Output the (X, Y) coordinate of the center of the cell containing the given text.  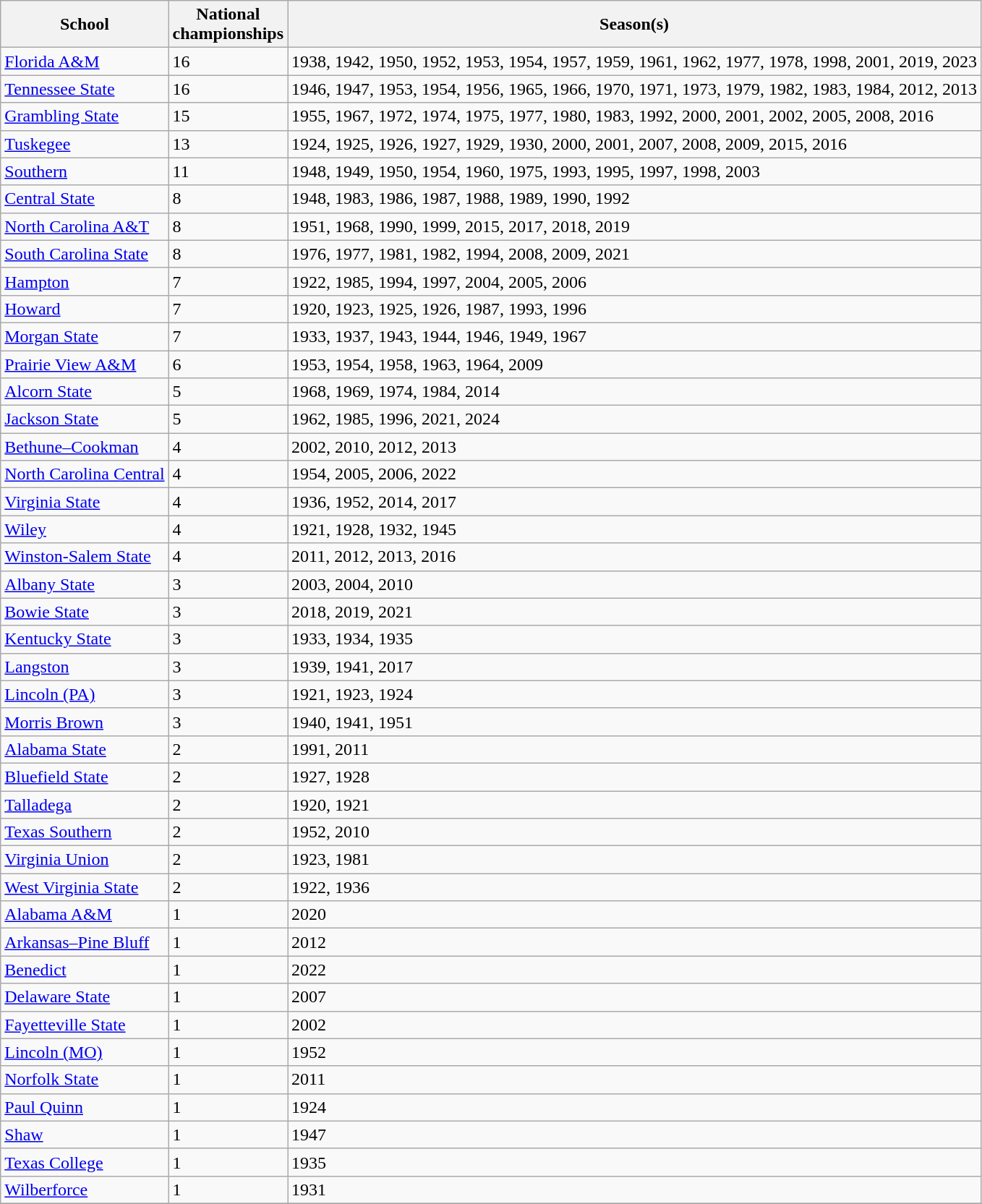
Fayetteville State (85, 1025)
1923, 1981 (635, 860)
National championships (228, 25)
Paul Quinn (85, 1107)
2011, 2012, 2013, 2016 (635, 557)
Central State (85, 199)
Shaw (85, 1135)
Virginia Union (85, 860)
Lincoln (PA) (85, 694)
1939, 1941, 2017 (635, 667)
Kentucky State (85, 639)
Arkansas–Pine Bluff (85, 942)
Prairie View A&M (85, 364)
South Carolina State (85, 254)
2020 (635, 915)
Tuskegee (85, 144)
1922, 1936 (635, 887)
Grambling State (85, 116)
1954, 2005, 2006, 2022 (635, 474)
Bowie State (85, 612)
Langston (85, 667)
6 (228, 364)
Bluefield State (85, 777)
1933, 1937, 1943, 1944, 1946, 1949, 1967 (635, 336)
Virginia State (85, 502)
15 (228, 116)
1948, 1983, 1986, 1987, 1988, 1989, 1990, 1992 (635, 199)
1920, 1921 (635, 805)
1946, 1947, 1953, 1954, 1956, 1965, 1966, 1970, 1971, 1973, 1979, 1982, 1983, 1984, 2012, 2013 (635, 89)
1931 (635, 1190)
Talladega (85, 805)
11 (228, 171)
2002, 2010, 2012, 2013 (635, 447)
Wiley (85, 529)
1924 (635, 1107)
1948, 1949, 1950, 1954, 1960, 1975, 1993, 1995, 1997, 1998, 2003 (635, 171)
1955, 1967, 1972, 1974, 1975, 1977, 1980, 1983, 1992, 2000, 2001, 2002, 2005, 2008, 2016 (635, 116)
Tennessee State (85, 89)
1938, 1942, 1950, 1952, 1953, 1954, 1957, 1959, 1961, 1962, 1977, 1978, 1998, 2001, 2019, 2023 (635, 61)
13 (228, 144)
1920, 1923, 1925, 1926, 1987, 1993, 1996 (635, 309)
1976, 1977, 1981, 1982, 1994, 2008, 2009, 2021 (635, 254)
2012 (635, 942)
Texas Southern (85, 832)
Howard (85, 309)
1951, 1968, 1990, 1999, 2015, 2017, 2018, 2019 (635, 226)
1927, 1928 (635, 777)
Alcorn State (85, 392)
1953, 1954, 1958, 1963, 1964, 2009 (635, 364)
1940, 1941, 1951 (635, 722)
Albany State (85, 584)
Jackson State (85, 419)
Alabama A&M (85, 915)
1933, 1934, 1935 (635, 639)
2022 (635, 970)
1921, 1923, 1924 (635, 694)
1935 (635, 1162)
Morris Brown (85, 722)
Alabama State (85, 749)
2018, 2019, 2021 (635, 612)
North Carolina Central (85, 474)
Bethune–Cookman (85, 447)
Norfolk State (85, 1080)
1991, 2011 (635, 749)
North Carolina A&T (85, 226)
Hampton (85, 281)
1921, 1928, 1932, 1945 (635, 529)
Wilberforce (85, 1190)
Southern (85, 171)
Winston-Salem State (85, 557)
1962, 1985, 1996, 2021, 2024 (635, 419)
Season(s) (635, 25)
1924, 1925, 1926, 1927, 1929, 1930, 2000, 2001, 2007, 2008, 2009, 2015, 2016 (635, 144)
1952, 2010 (635, 832)
2011 (635, 1080)
Delaware State (85, 997)
1922, 1985, 1994, 1997, 2004, 2005, 2006 (635, 281)
West Virginia State (85, 887)
1947 (635, 1135)
1936, 1952, 2014, 2017 (635, 502)
2007 (635, 997)
Florida A&M (85, 61)
Benedict (85, 970)
2002 (635, 1025)
Texas College (85, 1162)
Morgan State (85, 336)
Lincoln (MO) (85, 1052)
2003, 2004, 2010 (635, 584)
1952 (635, 1052)
1968, 1969, 1974, 1984, 2014 (635, 392)
School (85, 25)
